Detect which cell encompasses the target text, then output its (x, y) center coordinate. 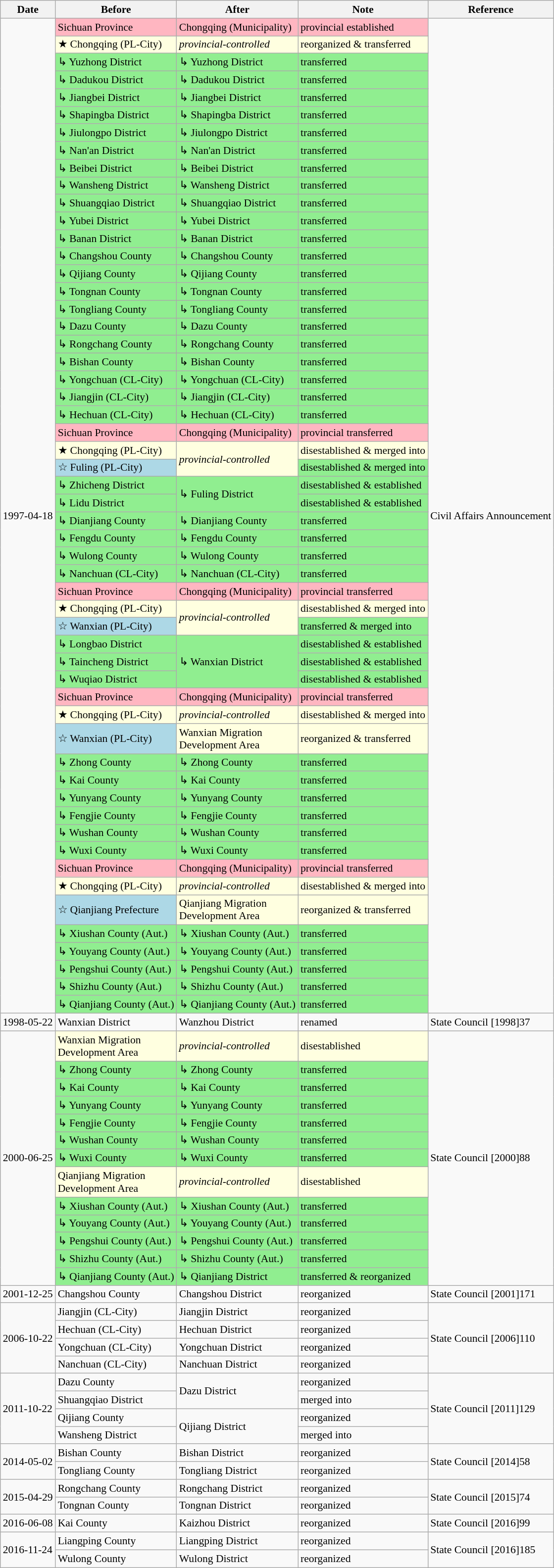
Bishan County (116, 1453)
Rongchang County (116, 1488)
After (238, 9)
Kaizhou District (238, 1523)
2000-06-25 (28, 1158)
1998-05-22 (28, 1022)
Hechuan (CL-City) (116, 1329)
Tongnan County (116, 1506)
2014-05-02 (28, 1462)
Nanchuan (CL-City) (116, 1365)
Yongchuan District (238, 1347)
State Council [2006]110 (491, 1338)
Wanzhou District (238, 1022)
Jiangjin (CL-City) (116, 1312)
☆ Fuling (PL-City) (116, 468)
2001-12-25 (28, 1294)
Wulong District (238, 1559)
2006-10-22 (28, 1338)
Qijiang District (238, 1426)
transferred & merged into (363, 627)
Hechuan District (238, 1329)
Kai County (116, 1523)
Jiangjin District (238, 1312)
Liangping District (238, 1541)
Yongchuan (CL-City) (116, 1347)
Rongchang District (238, 1488)
2011-10-22 (28, 1409)
↳ Lidu District (116, 503)
1997-04-18 (28, 516)
2016-06-08 (28, 1523)
Dazu County (116, 1382)
Date (28, 9)
Dazu District (238, 1391)
Changshou District (238, 1294)
State Council [1998]37 (491, 1022)
Nanchuan District (238, 1365)
Tongliang District (238, 1470)
Note (363, 9)
renamed (363, 1022)
Before (116, 9)
↳ Taincheng District (116, 662)
provincial established (363, 27)
State Council [2014]58 (491, 1462)
State Council [2000]88 (491, 1158)
State Council [2001]171 (491, 1294)
Wansheng District (116, 1435)
State Council [2015]74 (491, 1497)
Reference (491, 9)
Wanxian District (116, 1022)
Civil Affairs Announcement (491, 516)
↳ Zhicheng District (116, 486)
Tongliang County (116, 1470)
Shuangqiao District (116, 1400)
Changshou County (116, 1294)
State Council [2016]185 (491, 1550)
↳ Longbao District (116, 644)
State Council [2016]99 (491, 1523)
2015-04-29 (28, 1497)
↳ Qianjiang District (238, 1276)
↳ Wanxian District (238, 662)
Qijiang County (116, 1418)
Tongnan District (238, 1506)
2016-11-24 (28, 1550)
Bishan District (238, 1453)
↳ Fuling District (238, 494)
↳ Wuqiao District (116, 680)
☆ Qianjiang Prefecture (116, 910)
Liangping County (116, 1541)
transferred & reorganized (363, 1276)
State Council [2011]129 (491, 1409)
Wulong County (116, 1559)
